For the text-containing cell, return its midpoint in (x, y) coordinate format. 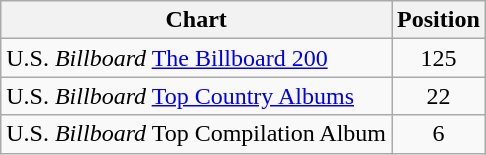
U.S. Billboard Top Compilation Album (196, 134)
6 (439, 134)
U.S. Billboard The Billboard 200 (196, 58)
22 (439, 96)
Chart (196, 20)
Position (439, 20)
U.S. Billboard Top Country Albums (196, 96)
125 (439, 58)
